Return the (x, y) coordinate for the center point of the cell that contains the specified text.  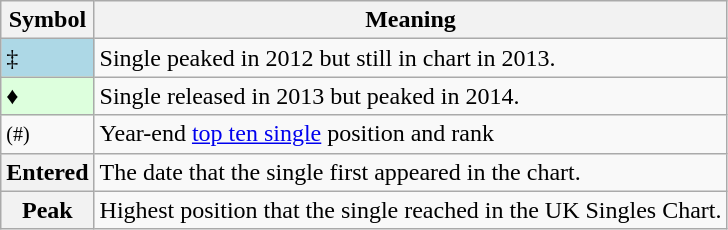
Single peaked in 2012 but still in chart in 2013. (410, 58)
The date that the single first appeared in the chart. (410, 172)
Single released in 2013 but peaked in 2014. (410, 96)
Entered (48, 172)
(#) (48, 134)
Year-end top ten single position and rank (410, 134)
♦ (48, 96)
Symbol (48, 20)
Peak (48, 210)
Meaning (410, 20)
Highest position that the single reached in the UK Singles Chart. (410, 210)
‡ (48, 58)
